Provide the [x, y] coordinate of the cell's center where the given text is located.  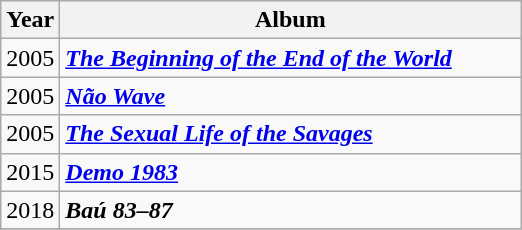
Não Wave [290, 96]
Album [290, 20]
Year [30, 20]
2018 [30, 210]
Demo 1983 [290, 172]
The Beginning of the End of the World [290, 58]
Baú 83–87 [290, 210]
2015 [30, 172]
The Sexual Life of the Savages [290, 134]
